Provide the (x, y) coordinate of the cell's center where the given text is located.  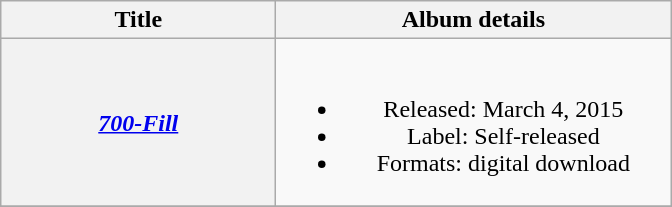
Album details (474, 20)
700-Fill (138, 122)
Released: March 4, 2015Label: Self-releasedFormats: digital download (474, 122)
Title (138, 20)
